Extract the [x, y] coordinate from the center of the cell holding the provided text.  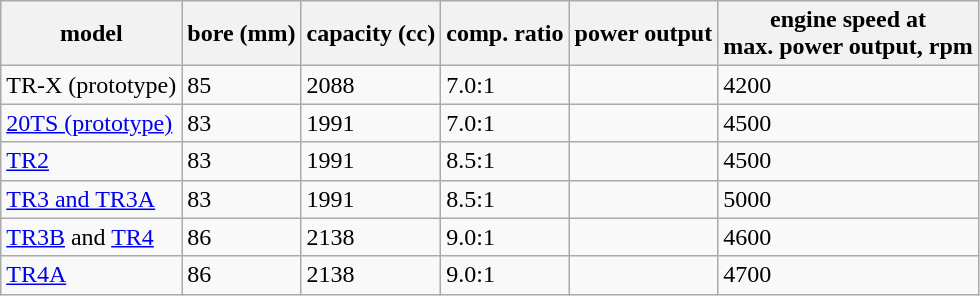
TR3 and TR3A [92, 199]
TR4A [92, 275]
2088 [371, 85]
4600 [848, 237]
85 [242, 85]
comp. ratio [505, 34]
engine speed at max. power output, rpm [848, 34]
power output [644, 34]
model [92, 34]
TR3B and TR4 [92, 237]
20TS (prototype) [92, 123]
5000 [848, 199]
TR2 [92, 161]
bore (mm) [242, 34]
capacity (cc) [371, 34]
TR-X (prototype) [92, 85]
4700 [848, 275]
4200 [848, 85]
